Output the (X, Y) coordinate of the center of the cell containing the given text.  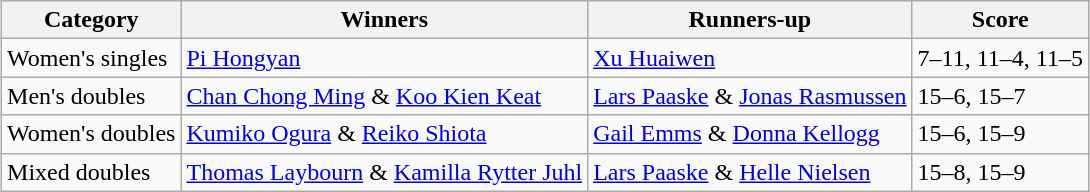
Kumiko Ogura & Reiko Shiota (384, 134)
Women's singles (92, 58)
Lars Paaske & Helle Nielsen (750, 172)
Category (92, 20)
Chan Chong Ming & Koo Kien Keat (384, 96)
15–6, 15–9 (1000, 134)
Lars Paaske & Jonas Rasmussen (750, 96)
Women's doubles (92, 134)
7–11, 11–4, 11–5 (1000, 58)
15–8, 15–9 (1000, 172)
Runners-up (750, 20)
Thomas Laybourn & Kamilla Rytter Juhl (384, 172)
Pi Hongyan (384, 58)
15–6, 15–7 (1000, 96)
Mixed doubles (92, 172)
Score (1000, 20)
Winners (384, 20)
Men's doubles (92, 96)
Xu Huaiwen (750, 58)
Gail Emms & Donna Kellogg (750, 134)
